Pinpoint the cell where the given text exists, returning its [X, Y] midpoint coordinate. 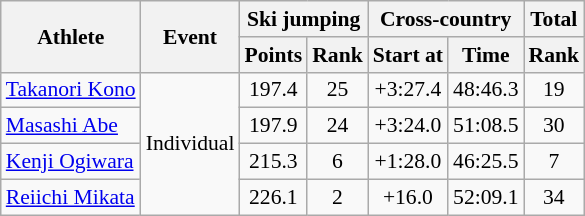
7 [554, 162]
19 [554, 90]
Reiichi Mikata [71, 197]
+3:27.4 [408, 90]
Masashi Abe [71, 126]
Time [486, 55]
Total [554, 19]
46:25.5 [486, 162]
Event [190, 36]
Points [274, 55]
Cross-country [446, 19]
226.1 [274, 197]
Kenji Ogiwara [71, 162]
2 [338, 197]
52:09.1 [486, 197]
30 [554, 126]
197.4 [274, 90]
34 [554, 197]
197.9 [274, 126]
Start at [408, 55]
Takanori Kono [71, 90]
Ski jumping [304, 19]
215.3 [274, 162]
6 [338, 162]
24 [338, 126]
48:46.3 [486, 90]
+1:28.0 [408, 162]
Individual [190, 143]
+16.0 [408, 197]
51:08.5 [486, 126]
Athlete [71, 36]
+3:24.0 [408, 126]
25 [338, 90]
